Output the [x, y] coordinate of the center of the cell containing the given text.  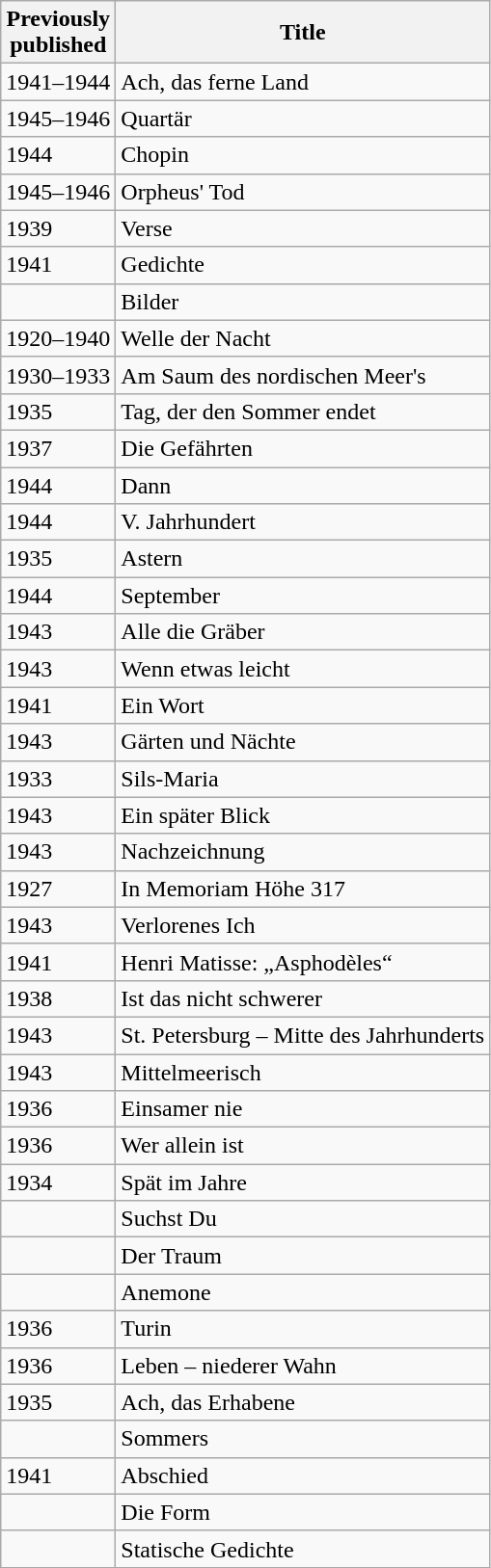
Einsamer nie [303, 1109]
Suchst Du [303, 1219]
1941–1944 [58, 82]
1927 [58, 889]
1938 [58, 998]
Sommers [303, 1439]
Henri Matisse: „Asphodèles“ [303, 962]
St. Petersburg – Mitte des Jahrhunderts [303, 1035]
Turin [303, 1329]
Leben – niederer Wahn [303, 1366]
Ach, das Erhabene [303, 1402]
Die Form [303, 1512]
Tag, der den Sommer endet [303, 412]
In Memoriam Höhe 317 [303, 889]
V. Jahrhundert [303, 522]
Abschied [303, 1475]
1937 [58, 448]
1920–1940 [58, 338]
Nachzeichnung [303, 852]
Welle der Nacht [303, 338]
Orpheus' Tod [303, 192]
September [303, 596]
1933 [58, 779]
Previouslypublished [58, 33]
1930–1933 [58, 375]
Quartär [303, 119]
Verlorenes Ich [303, 925]
1934 [58, 1183]
Der Traum [303, 1256]
Wenn etwas leicht [303, 669]
Die Gefährten [303, 448]
Anemone [303, 1292]
1939 [58, 228]
Dann [303, 485]
Wer allein ist [303, 1146]
Chopin [303, 155]
Verse [303, 228]
Bilder [303, 302]
Alle die Gräber [303, 632]
Gärten und Nächte [303, 742]
Spät im Jahre [303, 1183]
Astern [303, 559]
Ein Wort [303, 705]
Statische Gedichte [303, 1549]
Gedichte [303, 265]
Sils-Maria [303, 779]
Am Saum des nordischen Meer's [303, 375]
Ist das nicht schwerer [303, 998]
Mittelmeerisch [303, 1073]
Ach, das ferne Land [303, 82]
Title [303, 33]
Ein später Blick [303, 815]
